Search for the cell housing the specified text and yield its [x, y] center coordinate. 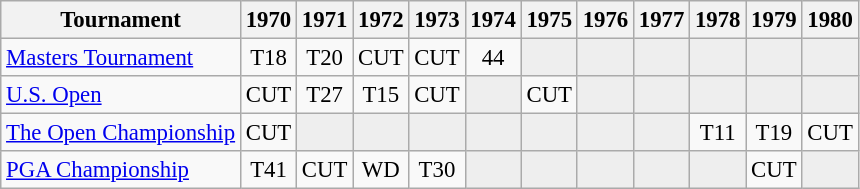
U.S. Open [121, 95]
1972 [381, 20]
T18 [268, 58]
1973 [437, 20]
1975 [549, 20]
WD [381, 170]
1978 [718, 20]
The Open Championship [121, 133]
1979 [774, 20]
T27 [325, 95]
T11 [718, 133]
PGA Championship [121, 170]
T19 [774, 133]
44 [493, 58]
1977 [661, 20]
Masters Tournament [121, 58]
1970 [268, 20]
T41 [268, 170]
T15 [381, 95]
1980 [830, 20]
1974 [493, 20]
1976 [605, 20]
T20 [325, 58]
Tournament [121, 20]
T30 [437, 170]
1971 [325, 20]
